Output the (X, Y) coordinate of the center of the cell containing the given text.  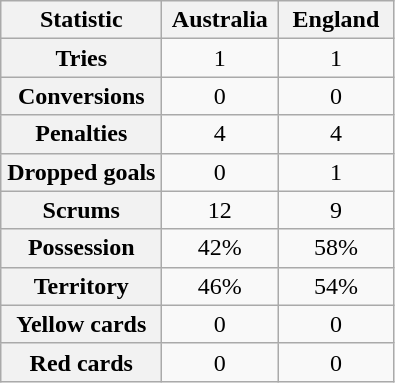
Possession (82, 248)
Scrums (82, 210)
42% (220, 248)
Dropped goals (82, 172)
Statistic (82, 20)
Yellow cards (82, 324)
58% (336, 248)
9 (336, 210)
Conversions (82, 96)
Red cards (82, 362)
12 (220, 210)
Penalties (82, 134)
Tries (82, 58)
Territory (82, 286)
England (336, 20)
Australia (220, 20)
46% (220, 286)
54% (336, 286)
